For the text-containing cell, return its midpoint in (X, Y) coordinate format. 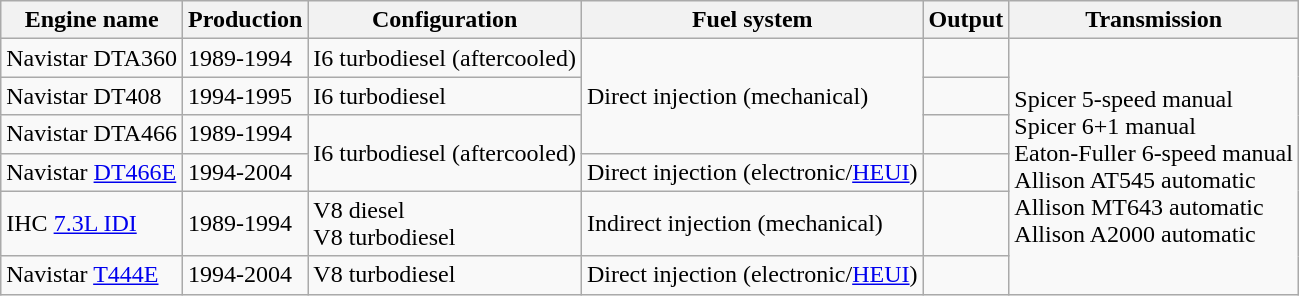
Navistar DTA360 (92, 58)
Output (966, 20)
Navistar DT466E (92, 172)
V8 turbodiesel (445, 275)
Engine name (92, 20)
Production (246, 20)
IHC 7.3L IDI (92, 224)
Configuration (445, 20)
Transmission (1154, 20)
Indirect injection (mechanical) (752, 224)
I6 turbodiesel (445, 96)
Navistar DTA466 (92, 134)
Fuel system (752, 20)
Direct injection (mechanical) (752, 96)
V8 diesel V8 turbodiesel (445, 224)
Navistar DT408 (92, 96)
Navistar T444E (92, 275)
Spicer 5-speed manualSpicer 6+1 manualEaton-Fuller 6-speed manualAllison AT545 automaticAllison MT643 automaticAllison A2000 automatic (1154, 166)
1994-1995 (246, 96)
